Determine the (X, Y) coordinate at the center of the cell enclosing the given text.  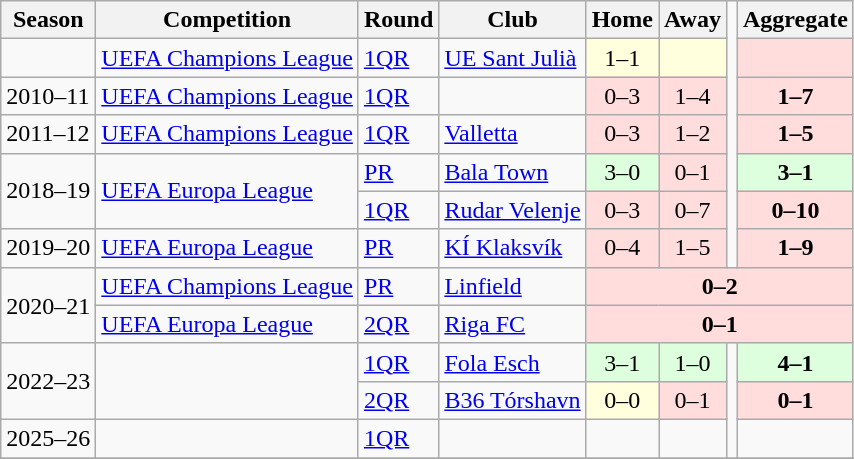
1–9 (796, 248)
1–4 (692, 96)
2020–21 (48, 305)
2019–20 (48, 248)
Round (398, 20)
Fola Esch (512, 362)
Season (48, 20)
1–2 (692, 134)
Club (512, 20)
0–7 (692, 210)
2022–23 (48, 381)
UE Sant Julià (512, 58)
0–4 (622, 248)
2018–19 (48, 191)
Linfield (512, 286)
Aggregate (796, 20)
Competition (228, 20)
Riga FC (512, 324)
0–0 (622, 400)
0–10 (796, 210)
0–2 (720, 286)
3–0 (622, 172)
1–1 (622, 58)
2011–12 (48, 134)
Away (692, 20)
4–1 (796, 362)
B36 Tórshavn (512, 400)
1–7 (796, 96)
2010–11 (48, 96)
Home (622, 20)
2025–26 (48, 438)
KÍ Klaksvík (512, 248)
1–0 (692, 362)
Valletta (512, 134)
Bala Town (512, 172)
Rudar Velenje (512, 210)
